Detect which cell encompasses the target text, then output its [X, Y] center coordinate. 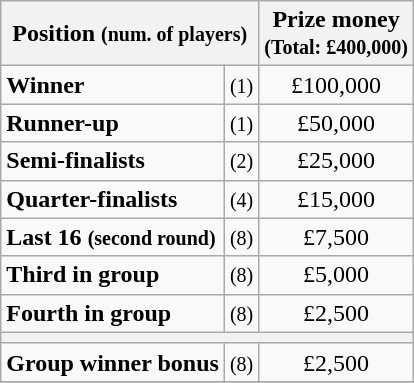
£50,000 [336, 123]
Quarter-finalists [113, 199]
£25,000 [336, 161]
Fourth in group [113, 313]
£100,000 [336, 85]
£7,500 [336, 237]
Third in group [113, 275]
(4) [241, 199]
Semi-finalists [113, 161]
£15,000 [336, 199]
£5,000 [336, 275]
Group winner bonus [113, 362]
Winner [113, 85]
Last 16 (second round) [113, 237]
Runner-up [113, 123]
Prize money(Total: £400,000) [336, 34]
Position (num. of players) [130, 34]
(2) [241, 161]
